Return [x, y] of the center of cell containing provided text 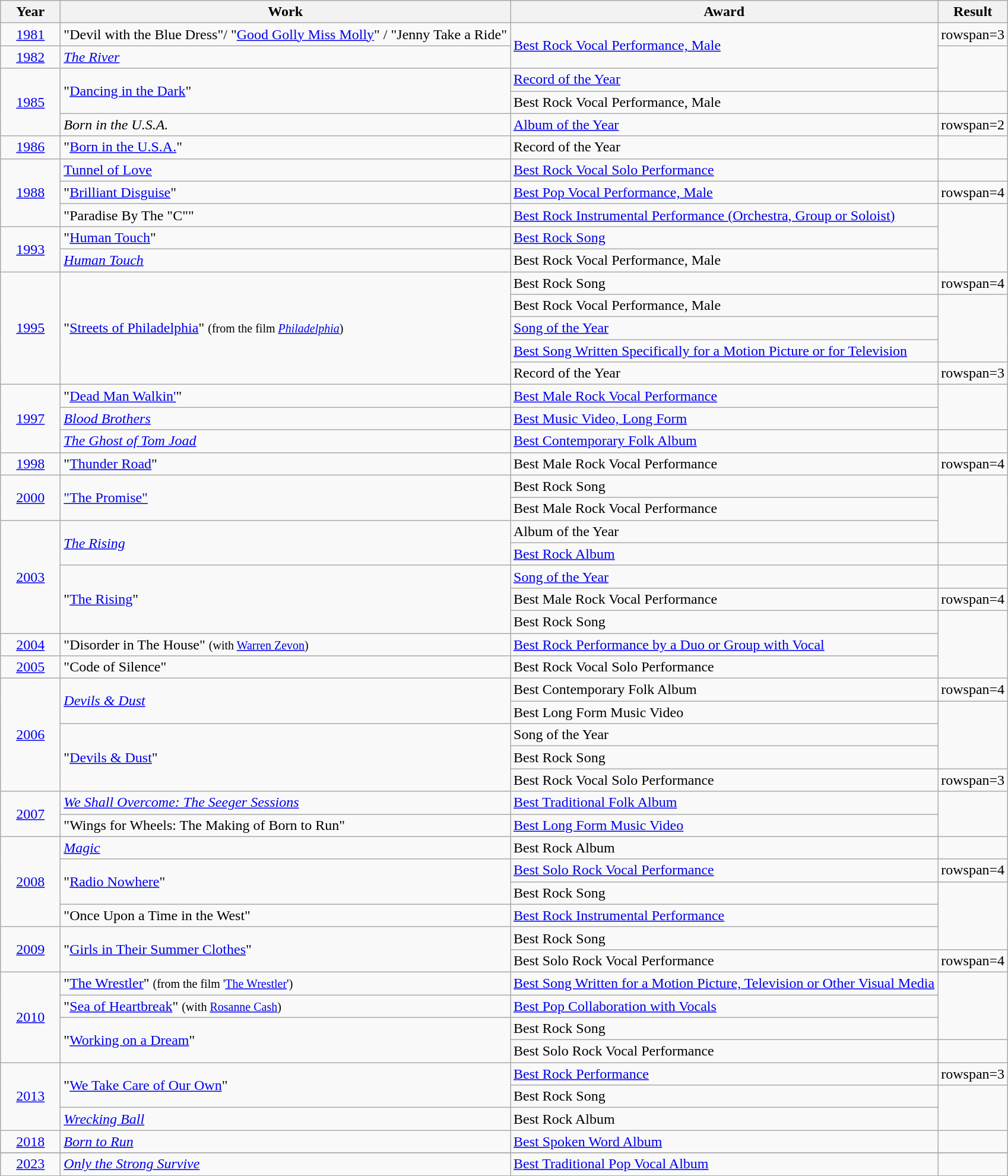
Wrecking Ball [286, 1119]
1982 [31, 57]
2008 [31, 882]
1985 [31, 102]
"Streets of Philadelphia" (from the film Philadelphia) [286, 328]
Best Rock Performance by a Duo or Group with Vocal [724, 644]
Best Rock Performance [724, 1074]
Human Touch [286, 260]
"Disorder in The House" (with Warren Zevon) [286, 644]
"The Rising" [286, 599]
1997 [31, 419]
2010 [31, 1017]
Work [286, 12]
Best Spoken Word Album [724, 1142]
1995 [31, 328]
2004 [31, 644]
"Wings for Wheels: The Making of Born to Run" [286, 825]
"Dancing in the Dark" [286, 91]
"Radio Nowhere" [286, 882]
"Born in the U.S.A." [286, 147]
2007 [31, 814]
"Sea of Heartbreak" (with Rosanne Cash) [286, 1006]
Magic [286, 848]
We Shall Overcome: The Seeger Sessions [286, 803]
2005 [31, 667]
Only the Strong Survive [286, 1164]
Year [31, 12]
Best Song Written Specifically for a Motion Picture or for Television [724, 351]
Blood Brothers [286, 419]
Award [724, 12]
The Ghost of Tom Joad [286, 441]
"Human Touch" [286, 237]
Best Pop Vocal Performance, Male [724, 192]
2018 [31, 1142]
Best Music Video, Long Form [724, 419]
Result [973, 12]
1998 [31, 464]
"Dead Man Walkin'" [286, 396]
"The Promise" [286, 497]
The River [286, 57]
2000 [31, 497]
"Paradise By The "C"" [286, 215]
1981 [31, 34]
Best Traditional Pop Vocal Album [724, 1164]
Best Rock Instrumental Performance (Orchestra, Group or Soloist) [724, 215]
Born in the U.S.A. [286, 125]
"Brilliant Disguise" [286, 192]
Best Rock Instrumental Performance [724, 915]
2023 [31, 1164]
Born to Run [286, 1142]
2003 [31, 576]
"Devils & Dust" [286, 757]
2009 [31, 949]
1988 [31, 192]
"Working on a Dream" [286, 1040]
"Code of Silence" [286, 667]
"The Wrestler" (from the film 'The Wrestler') [286, 983]
2006 [31, 735]
Devils & Dust [286, 701]
Best Song Written for a Motion Picture, Television or Other Visual Media [724, 983]
The Rising [286, 543]
"Devil with the Blue Dress"/ "Good Golly Miss Molly" / "Jenny Take a Ride" [286, 34]
1993 [31, 249]
Best Pop Collaboration with Vocals [724, 1006]
2013 [31, 1096]
rowspan=2 [973, 125]
"Girls in Their Summer Clothes" [286, 949]
Best Traditional Folk Album [724, 803]
Tunnel of Love [286, 170]
"Once Upon a Time in the West" [286, 915]
"Thunder Road" [286, 464]
1986 [31, 147]
"We Take Care of Our Own" [286, 1085]
